Determine the [X, Y] coordinate at the center of the cell enclosing the given text.  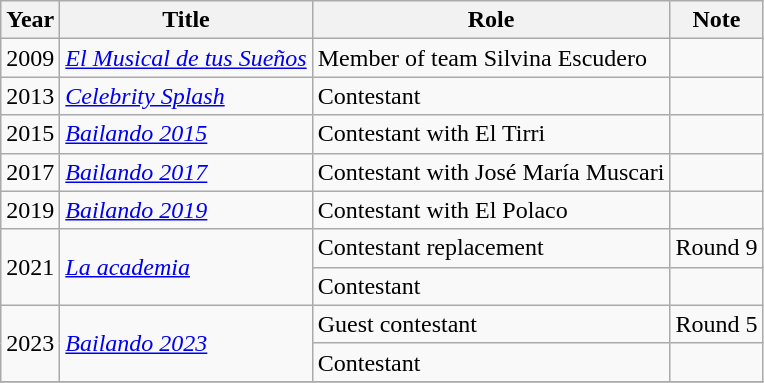
2009 [30, 58]
Bailando 2019 [186, 210]
Note [716, 20]
Role [491, 20]
Year [30, 20]
Contestant with José María Muscari [491, 172]
Contestant with El Polaco [491, 210]
Round 5 [716, 324]
Bailando 2015 [186, 134]
Contestant with El Tirri [491, 134]
2017 [30, 172]
2013 [30, 96]
Guest contestant [491, 324]
El Musical de tus Sueños [186, 58]
2019 [30, 210]
La academia [186, 267]
2023 [30, 343]
Celebrity Splash [186, 96]
Bailando 2023 [186, 343]
2015 [30, 134]
Member of team Silvina Escudero [491, 58]
Title [186, 20]
Contestant replacement [491, 248]
2021 [30, 267]
Bailando 2017 [186, 172]
Round 9 [716, 248]
